Output the [x, y] coordinate of the center of the cell containing the given text.  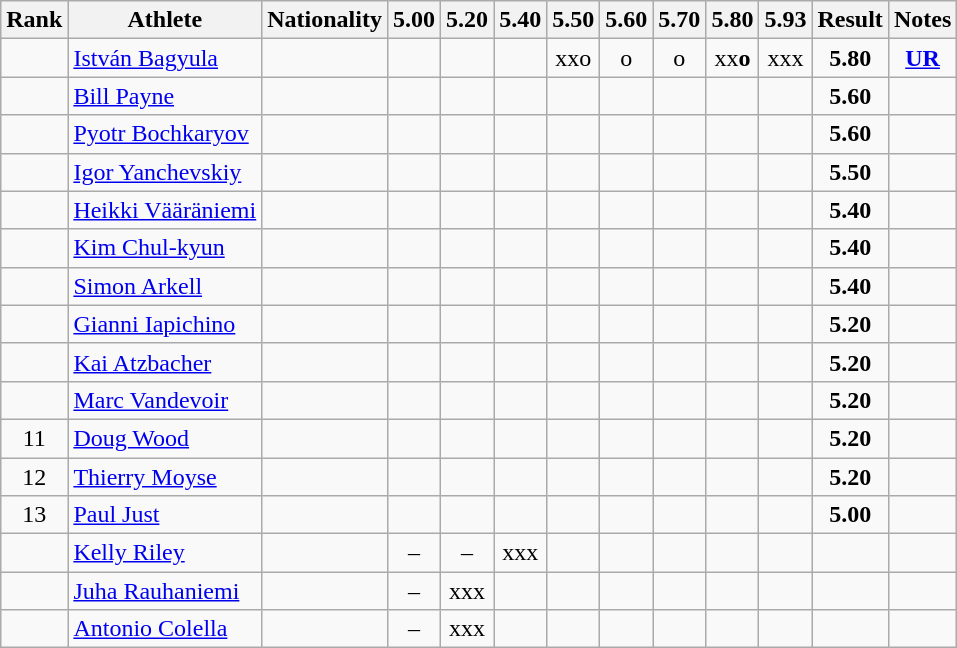
11 [34, 438]
Athlete [165, 20]
Bill Payne [165, 96]
UR [922, 58]
Marc Vandevoir [165, 400]
13 [34, 515]
Doug Wood [165, 438]
Heikki Vääräniemi [165, 210]
Pyotr Bochkaryov [165, 134]
István Bagyula [165, 58]
12 [34, 477]
Notes [922, 20]
Igor Yanchevskiy [165, 172]
Kim Chul-kyun [165, 248]
Juha Rauhaniemi [165, 591]
Antonio Colella [165, 629]
Nationality [325, 20]
Kelly Riley [165, 553]
Result [850, 20]
5.93 [786, 20]
Paul Just [165, 515]
Kai Atzbacher [165, 362]
Rank [34, 20]
Simon Arkell [165, 286]
Gianni Iapichino [165, 324]
Thierry Moyse [165, 477]
5.70 [680, 20]
